Detect which cell encompasses the target text, then output its (X, Y) center coordinate. 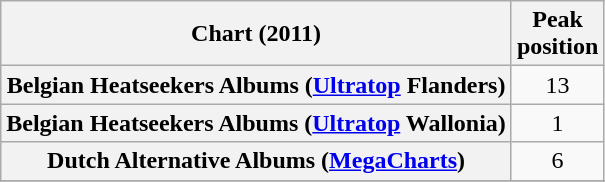
6 (557, 161)
Dutch Alternative Albums (MegaCharts) (256, 161)
1 (557, 123)
Chart (2011) (256, 34)
Belgian Heatseekers Albums (Ultratop Flanders) (256, 85)
13 (557, 85)
Peak position (557, 34)
Belgian Heatseekers Albums (Ultratop Wallonia) (256, 123)
